Scan for the cell matching the given text and deliver its (X, Y) coordinate at center. 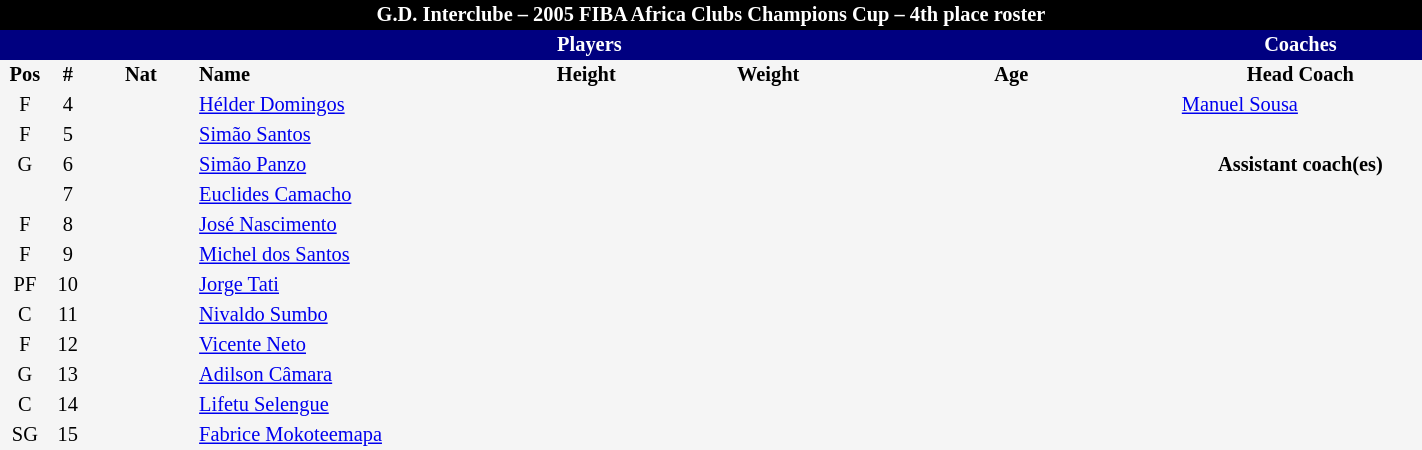
11 (68, 315)
Manuel Sousa (1300, 105)
Weight (768, 75)
Age (1012, 75)
Assistant coach(es) (1300, 165)
Fabrice Mokoteemapa (338, 435)
13 (68, 375)
Lifetu Selengue (338, 405)
9 (68, 255)
Pos (25, 75)
Name (338, 75)
José Nascimento (338, 225)
Nivaldo Sumbo (338, 315)
4 (68, 105)
Euclides Camacho (338, 195)
PF (25, 285)
Height (586, 75)
8 (68, 225)
14 (68, 405)
Adilson Câmara (338, 375)
Hélder Domingos (338, 105)
Vicente Neto (338, 345)
Players (590, 45)
Simão Santos (338, 135)
SG (25, 435)
# (68, 75)
15 (68, 435)
Jorge Tati (338, 285)
6 (68, 165)
Head Coach (1300, 75)
Coaches (1300, 45)
G.D. Interclube – 2005 FIBA Africa Clubs Champions Cup – 4th place roster (711, 15)
Nat (141, 75)
Simão Panzo (338, 165)
7 (68, 195)
5 (68, 135)
10 (68, 285)
12 (68, 345)
Michel dos Santos (338, 255)
